Identify which cell holds the provided text, then report its [x, y] central coordinate. 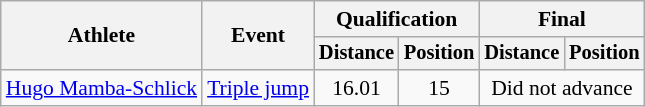
Final [562, 19]
Hugo Mamba-Schlick [102, 88]
15 [439, 88]
Qualification [396, 19]
Did not advance [562, 88]
Athlete [102, 36]
Event [258, 36]
Triple jump [258, 88]
16.01 [356, 88]
